Extract the (X, Y) coordinate from the center of the cell holding the provided text.  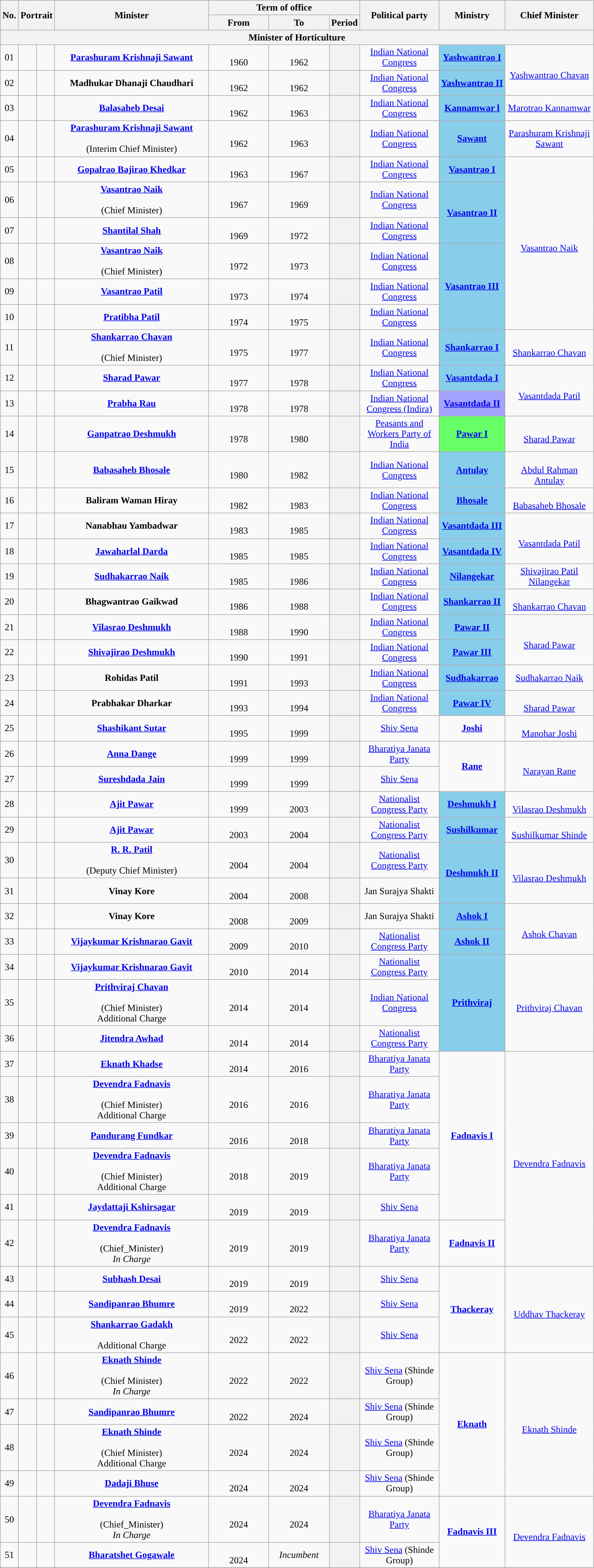
Fadnavis III (472, 1532)
Shivajirao Deshmukh (131, 652)
Ganpatrao Deshmukh (131, 434)
45 (9, 1335)
31 (9, 891)
R. R. Patil (Deputy Chief Minister) (131, 860)
Sureshdada Jain (131, 779)
Eknath (472, 1424)
29 (9, 830)
Balasaheb Desai (131, 108)
Kannamwar l (472, 108)
Antulay (472, 470)
40 (9, 1171)
30 (9, 860)
Pawar IV (472, 703)
26 (9, 754)
13 (9, 403)
Indian National Congress (Indira) (399, 403)
Vasantrao Patil (131, 291)
Bhosale (472, 501)
08 (9, 261)
Eknath Shinde (Chief Minister) Additional Charge (131, 1447)
Ministry (472, 15)
Vasantdada II (472, 403)
Jawaharlal Darda (131, 551)
06 (9, 200)
Shivajirao Patil Nilangekar (549, 576)
Minister of Horticulture (297, 37)
17 (9, 526)
Nilangekar (472, 576)
43 (9, 1279)
Uddhav Thackeray (549, 1310)
41 (9, 1207)
No. (9, 15)
Vasantrao III (472, 286)
48 (9, 1447)
Sushilkumar (472, 830)
Sudhakarrao (472, 677)
Prithviraj (472, 1003)
Jitendra Awhad (131, 1039)
19 (9, 576)
Chief Minister (549, 15)
Parashuram Krishnaji Sawant (Interim Chief Minister) (131, 139)
Dadaji Bhuse (131, 1483)
34 (9, 967)
Baliram Waman Hiray (131, 501)
Prabha Rau (131, 403)
01 (9, 58)
Incumbent (299, 1555)
05 (9, 169)
14 (9, 434)
Peasants and Workers Party of India (399, 434)
32 (9, 916)
Gopalrao Bajirao Khedkar (131, 169)
Pawar III (472, 652)
24 (9, 703)
Yashwantrao I (472, 58)
Vasantrao II (472, 213)
22 (9, 652)
Sawant (472, 139)
Eknath Shinde (549, 1424)
Nanabhau Yambadwar (131, 526)
Joshi (472, 728)
Period (345, 23)
Minister (131, 15)
Eknath Khadse (131, 1063)
03 (9, 108)
37 (9, 1063)
51 (9, 1555)
02 (9, 83)
36 (9, 1039)
09 (9, 291)
12 (9, 378)
10 (9, 317)
Anna Dange (131, 754)
44 (9, 1304)
To (299, 23)
28 (9, 804)
16 (9, 501)
Bhagwantrao Gaikwad (131, 602)
Manohar Joshi (549, 728)
Shashikant Sutar (131, 728)
Vasantdada I (472, 378)
Bharatshet Gogawale (131, 1555)
Portrait (37, 15)
39 (9, 1135)
46 (9, 1376)
Shankarrao Chavan (Chief Minister) (131, 348)
47 (9, 1412)
11 (9, 348)
50 (9, 1519)
25 (9, 728)
From (239, 23)
Deshmukh I (472, 804)
18 (9, 551)
21 (9, 627)
Marotrao Kannamwar (549, 108)
Prithviraj Chavan (Chief Minister)Additional Charge (131, 1003)
42 (9, 1243)
Ashok I (472, 916)
Term of office (284, 8)
Pratibha Patil (131, 317)
49 (9, 1483)
1995 (239, 728)
38 (9, 1099)
27 (9, 779)
Ashok II (472, 941)
Prithviraj Chavan (549, 1003)
Eknath Shinde (Chief Minister)In Charge (131, 1376)
Thackeray (472, 1310)
1960 (239, 58)
Pawar I (472, 434)
Shankarrao I (472, 348)
Madhukar Dhanaji Chaudhari (131, 83)
33 (9, 941)
Sushilkumar Shinde (549, 830)
35 (9, 1003)
Prabhakar Dharkar (131, 703)
Fadnavis I (472, 1135)
Jaydattaji Kshirsagar (131, 1207)
Ashok Chavan (549, 929)
23 (9, 677)
Rane (472, 766)
Abdul Rahman Antulay (549, 470)
Vasantdada III (472, 526)
Political party (399, 15)
04 (9, 139)
Subhash Desai (131, 1279)
Yashwantrao II (472, 83)
Rohidas Patil (131, 677)
Vasantrao I (472, 169)
1994 (299, 703)
Pawar II (472, 627)
15 (9, 470)
Yashwantrao Chavan (549, 70)
Shantilal Shah (131, 230)
Deshmukh II (472, 873)
07 (9, 230)
Shankarrao II (472, 602)
Fadnavis II (472, 1243)
Vasantrao Naik (549, 243)
Narayan Rane (549, 766)
Shankarrao Gadakh Additional Charge (131, 1335)
20 (9, 602)
Vasantdada IV (472, 551)
Pandurang Fundkar (131, 1135)
